Pinpoint the cell where the given text exists, returning its [X, Y] midpoint coordinate. 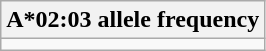
A*02:03 allele frequency [133, 20]
